Identify which cell holds the provided text, then report its (X, Y) central coordinate. 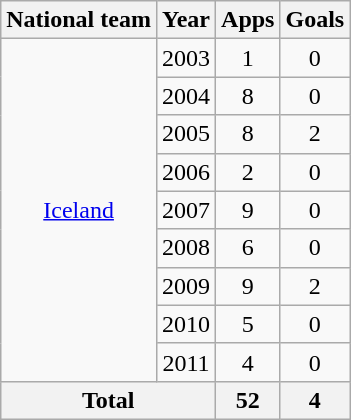
2009 (186, 286)
National team (79, 20)
2008 (186, 248)
5 (248, 324)
2005 (186, 134)
52 (248, 400)
2007 (186, 210)
Year (186, 20)
6 (248, 248)
2010 (186, 324)
2003 (186, 58)
Goals (315, 20)
2004 (186, 96)
2011 (186, 362)
Apps (248, 20)
2006 (186, 172)
Iceland (79, 210)
1 (248, 58)
Total (108, 400)
